Extract the [x, y] coordinate from the center of the cell holding the provided text.  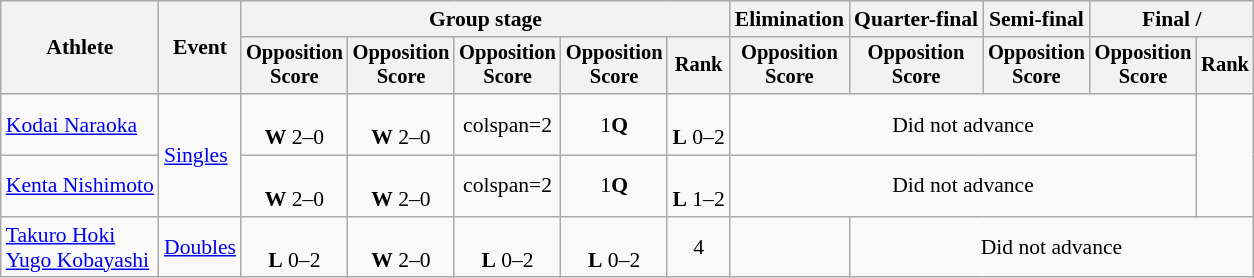
4 [698, 248]
Singles [200, 155]
Kenta Nishimoto [80, 186]
Athlete [80, 48]
Quarter-final [916, 19]
Final / [1172, 19]
Event [200, 48]
Doubles [200, 248]
Takuro HokiYugo Kobayashi [80, 248]
Semi-final [1036, 19]
L 1–2 [698, 186]
Group stage [486, 19]
Elimination [790, 19]
Kodai Naraoka [80, 124]
